Search for the cell housing the specified text and yield its (x, y) center coordinate. 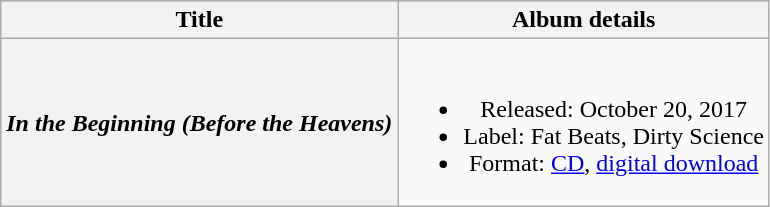
Title (200, 20)
In the Beginning (Before the Heavens) (200, 122)
Released: October 20, 2017Label: Fat Beats, Dirty ScienceFormat: CD, digital download (584, 122)
Album details (584, 20)
